Search for the cell housing the specified text and yield its (x, y) center coordinate. 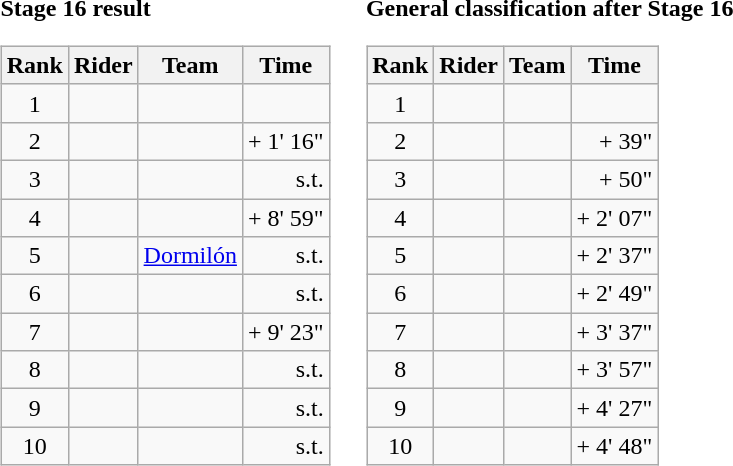
+ 3' 37" (614, 332)
Dormilón (190, 256)
+ 4' 27" (614, 408)
+ 1' 16" (286, 141)
+ 2' 07" (614, 217)
+ 8' 59" (286, 217)
+ 2' 37" (614, 256)
+ 4' 48" (614, 446)
+ 39" (614, 141)
+ 50" (614, 179)
+ 2' 49" (614, 294)
+ 3' 57" (614, 370)
+ 9' 23" (286, 332)
